Output the [X, Y] coordinate of the center of the cell containing the given text.  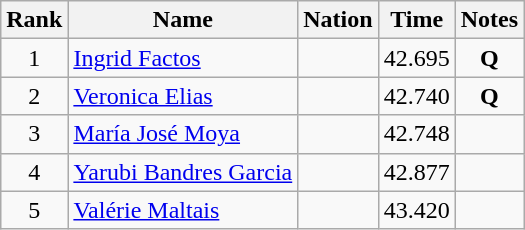
42.695 [416, 58]
2 [34, 96]
Nation [338, 20]
5 [34, 210]
Ingrid Factos [183, 58]
Yarubi Bandres Garcia [183, 172]
3 [34, 134]
4 [34, 172]
1 [34, 58]
Name [183, 20]
42.740 [416, 96]
Veronica Elias [183, 96]
Valérie Maltais [183, 210]
42.748 [416, 134]
Rank [34, 20]
43.420 [416, 210]
42.877 [416, 172]
Notes [489, 20]
Time [416, 20]
María José Moya [183, 134]
